Provide the [x, y] coordinate of the cell's center where the given text is located.  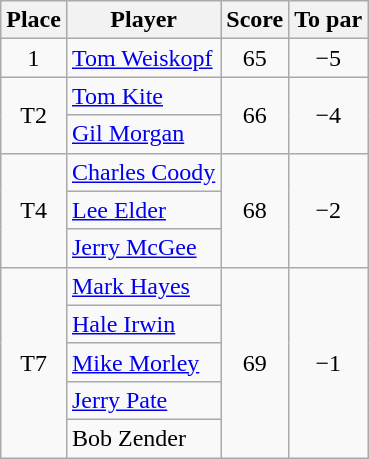
Player [143, 20]
Gil Morgan [143, 134]
−1 [328, 362]
−2 [328, 210]
Score [255, 20]
−4 [328, 115]
Place [34, 20]
66 [255, 115]
Hale Irwin [143, 324]
Tom Weiskopf [143, 58]
T2 [34, 115]
Jerry McGee [143, 248]
To par [328, 20]
69 [255, 362]
Tom Kite [143, 96]
Mark Hayes [143, 286]
65 [255, 58]
68 [255, 210]
−5 [328, 58]
1 [34, 58]
Mike Morley [143, 362]
T4 [34, 210]
Jerry Pate [143, 400]
Charles Coody [143, 172]
Bob Zender [143, 438]
T7 [34, 362]
Lee Elder [143, 210]
